Return the (X, Y) coordinate for the center point of the cell that contains the specified text.  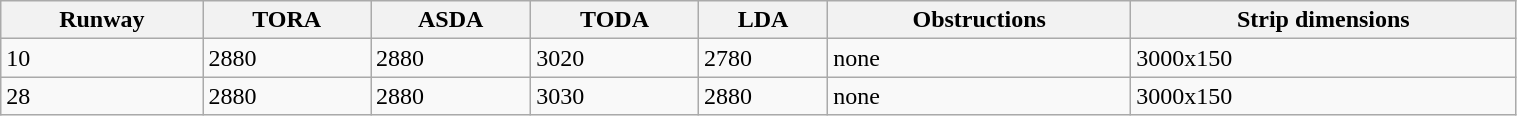
TORA (287, 20)
Obstructions (980, 20)
Runway (102, 20)
3020 (615, 58)
Strip dimensions (1324, 20)
LDA (762, 20)
10 (102, 58)
ASDA (451, 20)
28 (102, 96)
2780 (762, 58)
3030 (615, 96)
TODA (615, 20)
